Locate the cell with the specified text and output its (x, y) center coordinate. 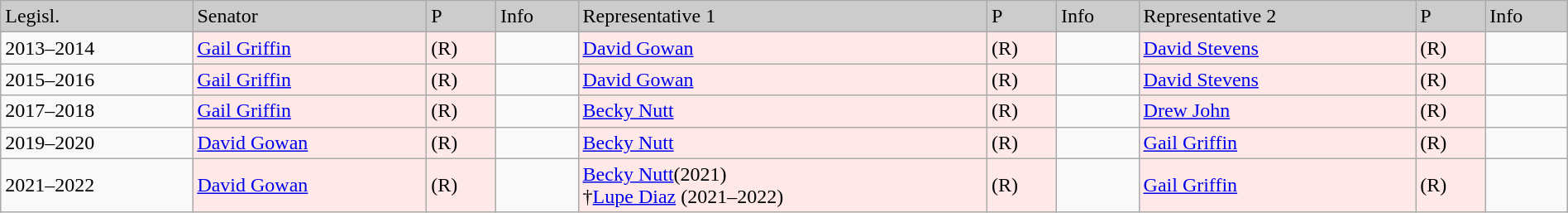
Representative 1 (782, 17)
Drew John (1277, 111)
Representative 2 (1277, 17)
Legisl. (97, 17)
2021–2022 (97, 186)
2013–2014 (97, 48)
2019–2020 (97, 143)
Senator (309, 17)
2015–2016 (97, 80)
2017–2018 (97, 111)
Becky Nutt(2021)†Lupe Diaz (2021–2022) (782, 186)
